Output the (x, y) coordinate of the center of the cell containing the given text.  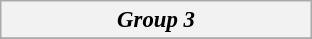
Group 3 (156, 20)
